Determine the [X, Y] coordinate at the center of the cell enclosing the given text.  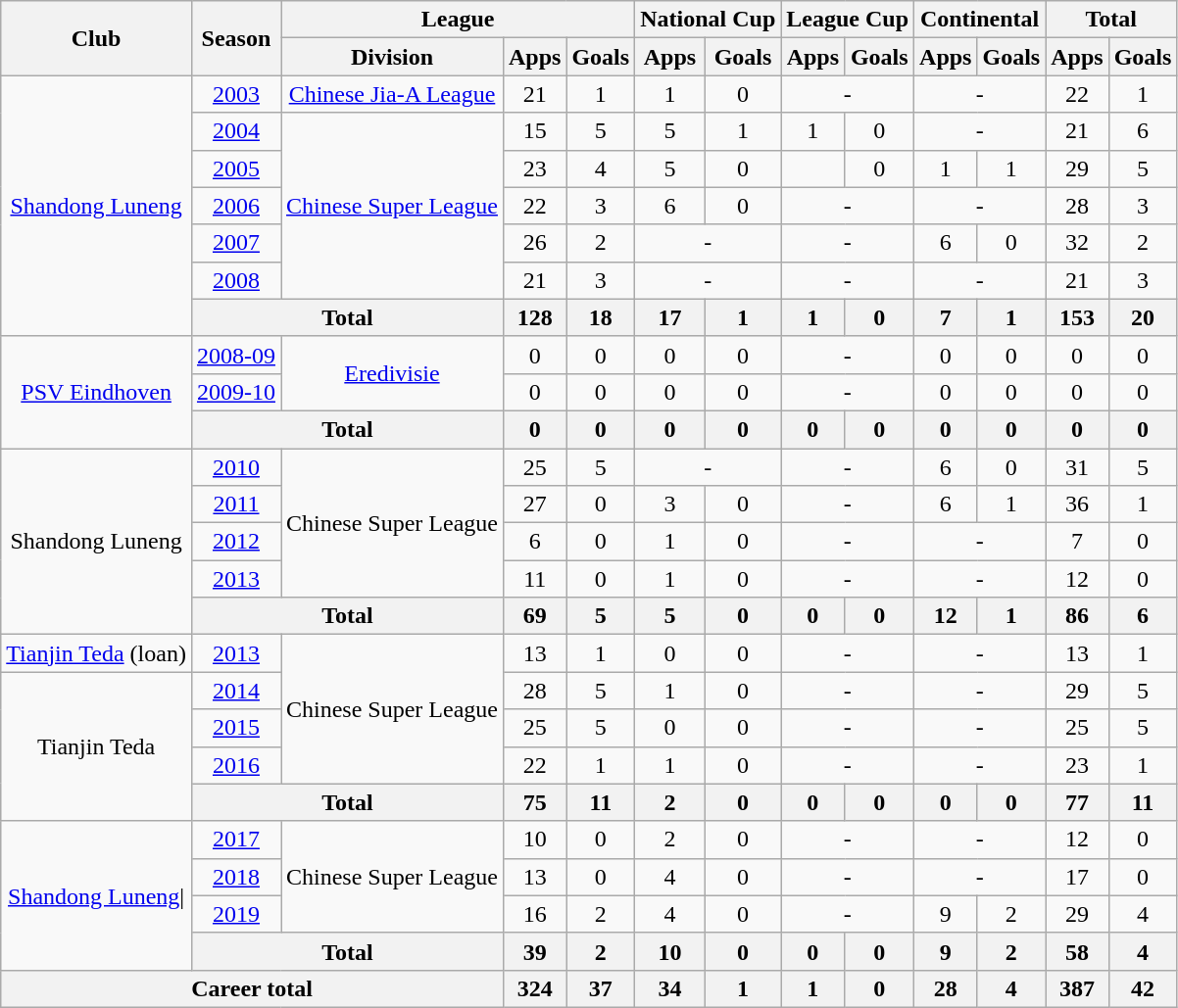
75 [534, 802]
34 [670, 988]
2010 [235, 467]
2009-10 [235, 392]
2003 [235, 94]
2014 [235, 691]
20 [1143, 317]
Club [96, 38]
League Cup [848, 20]
2008 [235, 280]
2006 [235, 206]
153 [1077, 317]
National Cup [708, 20]
31 [1077, 467]
18 [601, 317]
77 [1077, 802]
2008-09 [235, 355]
Eredivisie [392, 373]
32 [1077, 243]
Division [392, 57]
2012 [235, 542]
League [457, 20]
2018 [235, 877]
86 [1077, 616]
69 [534, 616]
387 [1077, 988]
2005 [235, 168]
2011 [235, 504]
PSV Eindhoven [96, 392]
2004 [235, 131]
Continental [980, 20]
2015 [235, 728]
26 [534, 243]
58 [1077, 951]
2017 [235, 840]
39 [534, 951]
2007 [235, 243]
2016 [235, 765]
Chinese Jia-A League [392, 94]
128 [534, 317]
Shandong Luneng| [96, 895]
324 [534, 988]
27 [534, 504]
36 [1077, 504]
42 [1143, 988]
15 [534, 131]
Career total [253, 988]
Tianjin Teda [96, 746]
37 [601, 988]
16 [534, 914]
Tianjin Teda (loan) [96, 653]
2019 [235, 914]
Season [235, 38]
